Extract the [x, y] coordinate from the center of the cell holding the provided text.  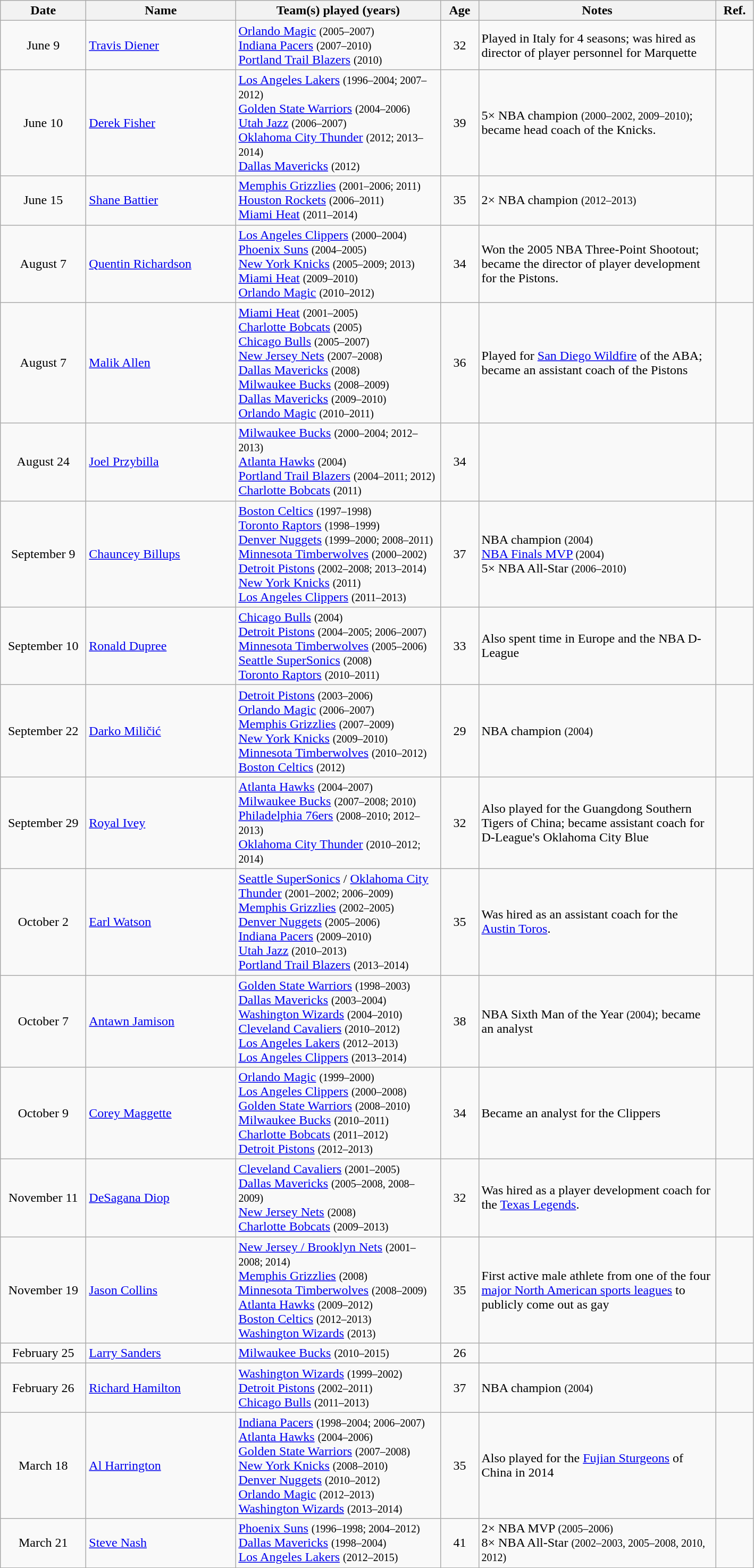
June 15 [44, 200]
Was hired as a player development coach for the Texas Legends. [597, 1198]
Also played for the Guangdong Southern Tigers of China; became assistant coach for D-League's Oklahoma City Blue [597, 823]
NBA champion (2004)NBA Finals MVP (2004)5× NBA All-Star (2006–2010) [597, 554]
Played for San Diego Wildfire of the ABA; became an assistant coach of the Pistons [597, 363]
Chauncey Billups [161, 554]
Quentin Richardson [161, 264]
Shane Battier [161, 200]
Corey Maggette [161, 1113]
39 [459, 123]
Los Angeles Clippers (2000–2004)Phoenix Suns (2004–2005)New York Knicks (2005–2009; 2013)Miami Heat (2009–2010)Orlando Magic (2010–2012) [338, 264]
Joel Przybilla [161, 462]
DeSagana Diop [161, 1198]
Played in Italy for 4 seasons; was hired as director of player personnel for Marquette [597, 45]
March 18 [44, 1465]
Royal Ivey [161, 823]
Steve Nash [161, 1543]
29 [459, 730]
Jason Collins [161, 1290]
September 29 [44, 823]
Team(s) played (years) [338, 11]
Cleveland Cavaliers (2001–2005)Dallas Mavericks (2005–2008, 2008–2009)New Jersey Nets (2008)Charlotte Bobcats (2009–2013) [338, 1198]
Milwaukee Bucks (2000–2004; 2012–2013)Atlanta Hawks (2004)Portland Trail Blazers (2004–2011; 2012)Charlotte Bobcats (2011) [338, 462]
Antawn Jamison [161, 1021]
Earl Watson [161, 922]
33 [459, 646]
38 [459, 1021]
Richard Hamilton [161, 1388]
2× NBA MVP (2005–2006)8× NBA All-Star (2002–2003, 2005–2008, 2010, 2012) [597, 1543]
Ronald Dupree [161, 646]
Derek Fisher [161, 123]
Memphis Grizzlies (2001–2006; 2011)Houston Rockets (2006–2011)Miami Heat (2011–2014) [338, 200]
September 9 [44, 554]
February 26 [44, 1388]
August 24 [44, 462]
Also played for the Fujian Sturgeons of China in 2014 [597, 1465]
NBA Sixth Man of the Year (2004); became an analyst [597, 1021]
41 [459, 1543]
September 10 [44, 646]
June 10 [44, 123]
Chicago Bulls (2004)Detroit Pistons (2004–2005; 2006–2007)Minnesota Timberwolves (2005–2006)Seattle SuperSonics (2008)Toronto Raptors (2010–2011) [338, 646]
Travis Diener [161, 45]
26 [459, 1353]
October 9 [44, 1113]
Orlando Magic (2005–2007)Indiana Pacers (2007–2010)Portland Trail Blazers (2010) [338, 45]
Also spent time in Europe and the NBA D-League [597, 646]
5× NBA champion (2000–2002, 2009–2010); became head coach of the Knicks. [597, 123]
June 9 [44, 45]
February 25 [44, 1353]
First active male athlete from one of the four major North American sports leagues to publicly come out as gay [597, 1290]
Date [44, 11]
October 2 [44, 922]
March 21 [44, 1543]
Notes [597, 11]
36 [459, 363]
Age [459, 11]
September 22 [44, 730]
Ref. [735, 11]
Washington Wizards (1999–2002)Detroit Pistons (2002–2011)Chicago Bulls (2011–2013) [338, 1388]
Milwaukee Bucks (2010–2015) [338, 1353]
November 19 [44, 1290]
Name [161, 11]
November 11 [44, 1198]
Larry Sanders [161, 1353]
Was hired as an assistant coach for the Austin Toros. [597, 922]
Darko Miličić [161, 730]
Atlanta Hawks (2004–2007)Milwaukee Bucks (2007–2008; 2010)Philadelphia 76ers (2008–2010; 2012–2013)Oklahoma City Thunder (2010–2012; 2014) [338, 823]
Al Harrington [161, 1465]
Phoenix Suns (1996–1998; 2004–2012)Dallas Mavericks (1998–2004)Los Angeles Lakers (2012–2015) [338, 1543]
Became an analyst for the Clippers [597, 1113]
Malik Allen [161, 363]
Won the 2005 NBA Three-Point Shootout; became the director of player development for the Pistons. [597, 264]
October 7 [44, 1021]
2× NBA champion (2012–2013) [597, 200]
